Scan for the cell matching the given text and deliver its (x, y) coordinate at center. 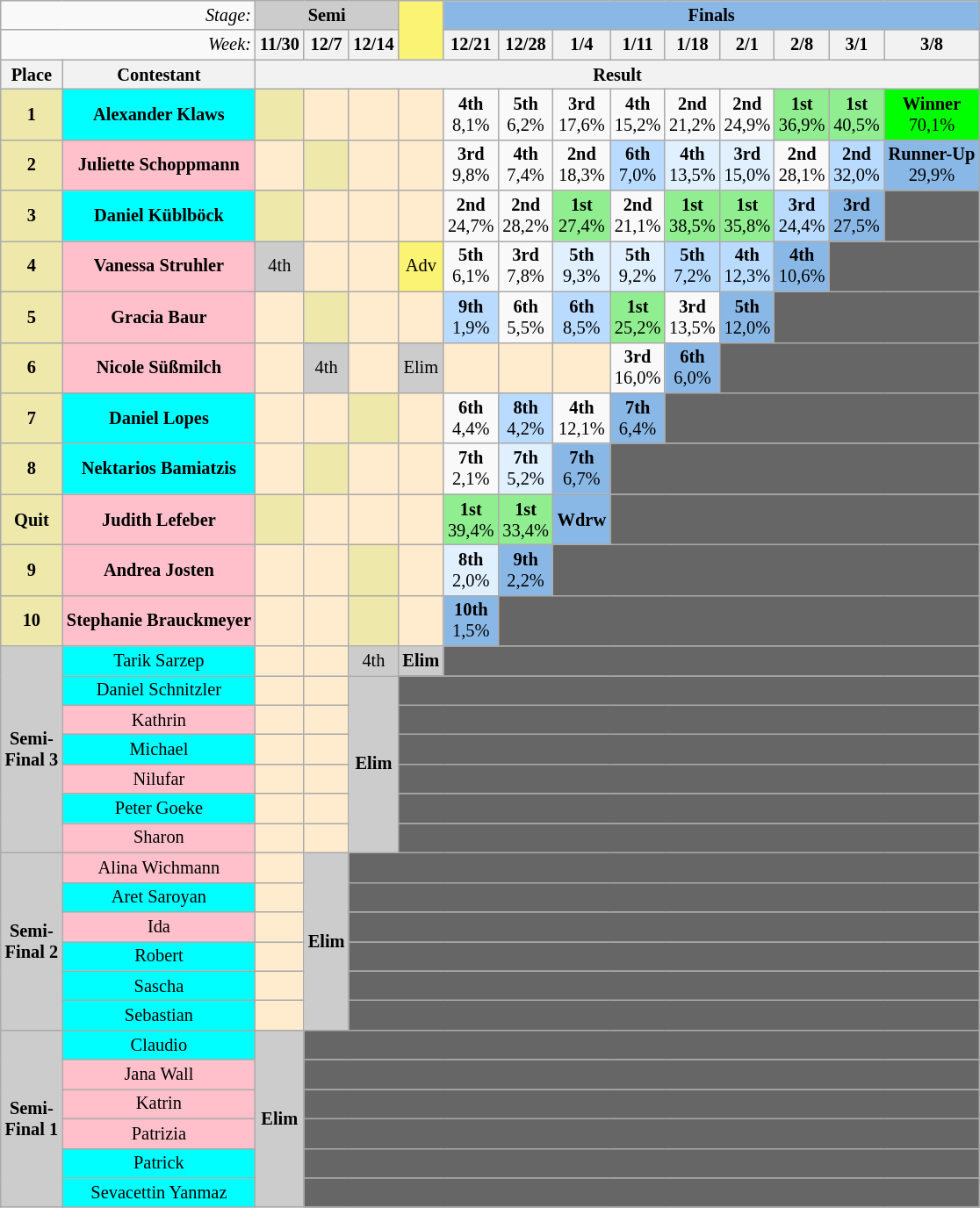
Ida (159, 927)
3rd13,5% (692, 317)
Judith Lefeber (159, 520)
3rd16,0% (638, 368)
Katrin (159, 1104)
8 (32, 469)
Sharon (159, 838)
Semi-Final 1 (32, 1118)
8th2,0% (471, 571)
Daniel Küblböck (159, 216)
3rd24,4% (802, 216)
Daniel Lopes (159, 419)
Peter Goeke (159, 809)
7th6,4% (638, 419)
3/1 (856, 45)
Robert (159, 956)
Jana Wall (159, 1075)
Tarik Sarzep (159, 661)
7th5,2% (525, 469)
1st25,2% (638, 317)
5th6,2% (525, 115)
Result (617, 75)
Wdrw (581, 520)
3rd7,8% (525, 267)
9 (32, 571)
1st40,5% (856, 115)
10 (32, 621)
3rd15,0% (747, 165)
Runner-Up29,9% (933, 165)
Sascha (159, 986)
6th5,5% (525, 317)
5th7,2% (692, 267)
Quit (32, 520)
Sevacettin Yanmaz (159, 1193)
2nd24,7% (471, 216)
Daniel Schnitzler (159, 691)
2nd24,9% (747, 115)
Michael (159, 750)
6th7,0% (638, 165)
1st27,4% (581, 216)
Kathrin (159, 720)
5th9,3% (581, 267)
7th2,1% (471, 469)
3/8 (933, 45)
12/14 (373, 45)
7th6,7% (581, 469)
Nektarios Bamiatzis (159, 469)
Semi (327, 16)
3rd27,5% (856, 216)
6th8,5% (581, 317)
2nd21,2% (692, 115)
Semi-Final 2 (32, 942)
2nd28,2% (525, 216)
2/1 (747, 45)
Alina Wichmann (159, 868)
5th6,1% (471, 267)
Adv (421, 267)
4th13,5% (692, 165)
Nilufar (159, 780)
5 (32, 317)
1st33,4% (525, 520)
9th2,2% (525, 571)
5th12,0% (747, 317)
5th9,2% (638, 267)
1st39,4% (471, 520)
4 (32, 267)
1/18 (692, 45)
7 (32, 419)
Week: (128, 45)
1/4 (581, 45)
2 (32, 165)
4th7,4% (525, 165)
Claudio (159, 1045)
Contestant (159, 75)
2nd21,1% (638, 216)
Nicole Süßmilch (159, 368)
11/30 (279, 45)
12/7 (327, 45)
4th15,2% (638, 115)
3rd17,6% (581, 115)
Place (32, 75)
Finals (711, 16)
8th4,2% (525, 419)
2/8 (802, 45)
2nd18,3% (581, 165)
4th12,1% (581, 419)
6th6,0% (692, 368)
1 (32, 115)
4th10,6% (802, 267)
12/28 (525, 45)
10th1,5% (471, 621)
4th12,3% (747, 267)
Sebastian (159, 1016)
Vanessa Struhler (159, 267)
Juliette Schoppmann (159, 165)
Stephanie Brauckmeyer (159, 621)
3 (32, 216)
Semi-Final 3 (32, 750)
Gracia Baur (159, 317)
Alexander Klaws (159, 115)
3rd9,8% (471, 165)
2nd32,0% (856, 165)
1st38,5% (692, 216)
Aret Saroyan (159, 897)
Stage: (128, 16)
Andrea Josten (159, 571)
6 (32, 368)
Patrizia (159, 1133)
4th8,1% (471, 115)
9th1,9% (471, 317)
2nd28,1% (802, 165)
6th4,4% (471, 419)
1st35,8% (747, 216)
Winner70,1% (933, 115)
Patrick (159, 1163)
1/11 (638, 45)
1st36,9% (802, 115)
12/21 (471, 45)
